Pinpoint the cell where the given text exists, returning its (x, y) midpoint coordinate. 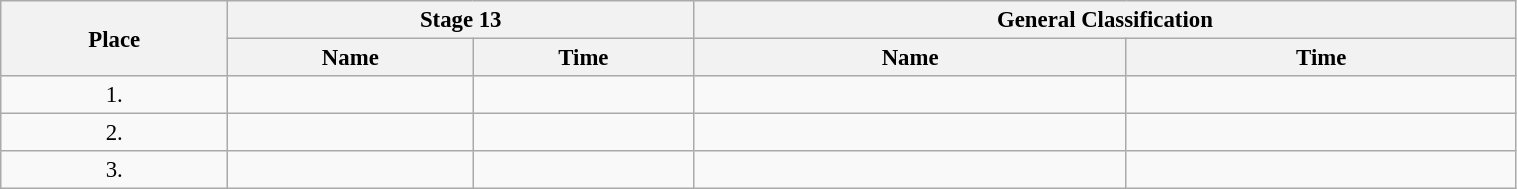
Stage 13 (461, 20)
Place (114, 38)
1. (114, 95)
General Classification (1105, 20)
3. (114, 170)
2. (114, 133)
